Determine the (x, y) coordinate at the center of the cell enclosing the given text.  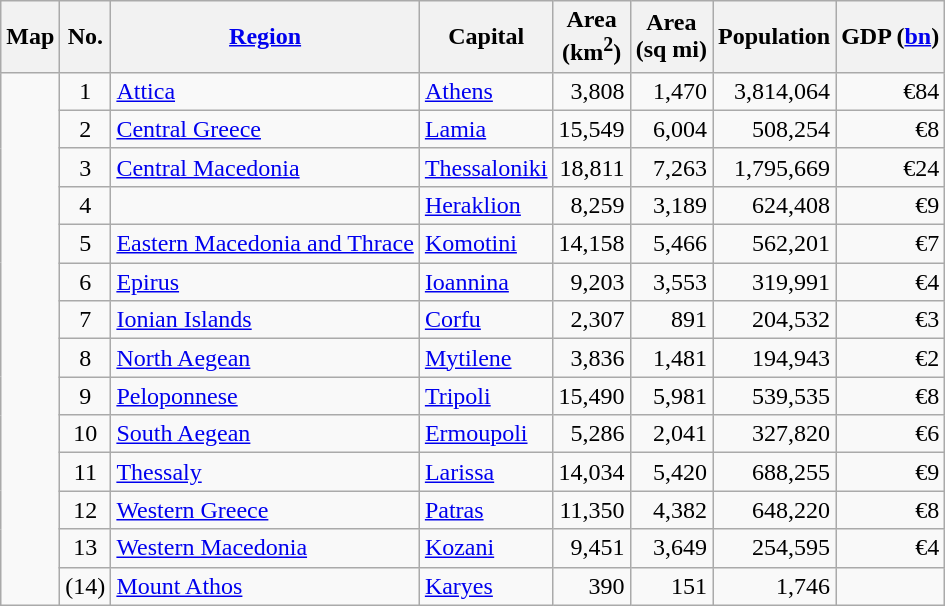
5,466 (671, 244)
7,263 (671, 167)
No. (86, 37)
254,595 (774, 548)
3,814,064 (774, 91)
1,481 (671, 358)
3 (86, 167)
(14) (86, 586)
4,382 (671, 510)
Patras (486, 510)
3,836 (592, 358)
Area(km2) (592, 37)
Attica (265, 91)
Map (30, 37)
South Aegean (265, 434)
11,350 (592, 510)
204,532 (774, 320)
13 (86, 548)
14,034 (592, 472)
624,408 (774, 205)
Mount Athos (265, 586)
6,004 (671, 129)
5,981 (671, 396)
9 (86, 396)
1,795,669 (774, 167)
2,307 (592, 320)
3,808 (592, 91)
Corfu (486, 320)
Mytilene (486, 358)
5 (86, 244)
GDP (bn) (890, 37)
Thessaloniki (486, 167)
562,201 (774, 244)
Ermoupoli (486, 434)
€24 (890, 167)
1,746 (774, 586)
194,943 (774, 358)
5,286 (592, 434)
€84 (890, 91)
€2 (890, 358)
Eastern Macedonia and Thrace (265, 244)
151 (671, 586)
15,549 (592, 129)
6 (86, 282)
12 (86, 510)
9,451 (592, 548)
18,811 (592, 167)
Athens (486, 91)
Central Greece (265, 129)
North Aegean (265, 358)
4 (86, 205)
€6 (890, 434)
Peloponnese (265, 396)
Komotini (486, 244)
327,820 (774, 434)
891 (671, 320)
14,158 (592, 244)
Larissa (486, 472)
319,991 (774, 282)
15,490 (592, 396)
Tripoli (486, 396)
7 (86, 320)
5,420 (671, 472)
Area(sq mi) (671, 37)
10 (86, 434)
9,203 (592, 282)
Karyes (486, 586)
8 (86, 358)
648,220 (774, 510)
Thessaly (265, 472)
Central Macedonia (265, 167)
Epirus (265, 282)
Heraklion (486, 205)
3,553 (671, 282)
Kozani (486, 548)
Ioannina (486, 282)
1 (86, 91)
8,259 (592, 205)
Western Macedonia (265, 548)
11 (86, 472)
Region (265, 37)
1,470 (671, 91)
2 (86, 129)
3,189 (671, 205)
Capital (486, 37)
Western Greece (265, 510)
€3 (890, 320)
390 (592, 586)
2,041 (671, 434)
Lamia (486, 129)
€7 (890, 244)
688,255 (774, 472)
508,254 (774, 129)
3,649 (671, 548)
Ionian Islands (265, 320)
539,535 (774, 396)
Population (774, 37)
